Scan for the cell matching the given text and deliver its (X, Y) coordinate at center. 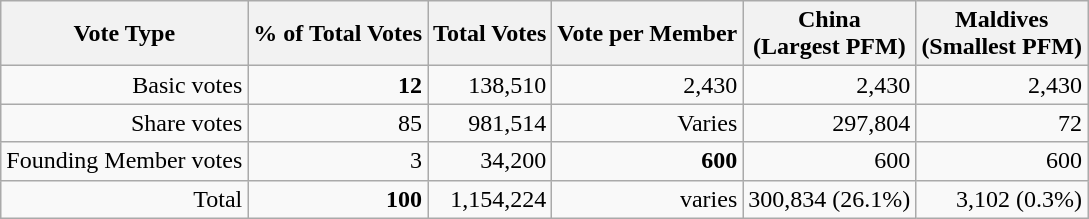
3 (338, 161)
Founding Member votes (124, 161)
Vote per Member (648, 34)
85 (338, 123)
1,154,224 (490, 199)
Vote Type (124, 34)
138,510 (490, 85)
72 (1002, 123)
Total Votes (490, 34)
% of Total Votes (338, 34)
100 (338, 199)
981,514 (490, 123)
Varies (648, 123)
China(Largest PFM) (830, 34)
3,102 (0.3%) (1002, 199)
297,804 (830, 123)
300,834 (26.1%) (830, 199)
12 (338, 85)
varies (648, 199)
Basic votes (124, 85)
Total (124, 199)
34,200 (490, 161)
Share votes (124, 123)
Maldives(Smallest PFM) (1002, 34)
